Search for the cell housing the specified text and yield its (X, Y) center coordinate. 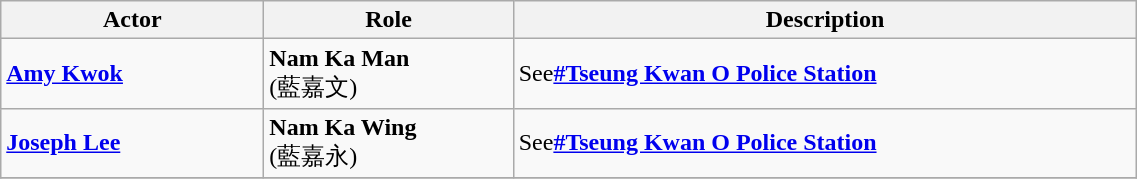
Joseph Lee (132, 143)
Nam Ka Wing(藍嘉永) (388, 143)
Amy Kwok (132, 74)
Role (388, 20)
Nam Ka Man(藍嘉文) (388, 74)
Description (825, 20)
Actor (132, 20)
